Extract the (X, Y) coordinate from the center of the cell holding the provided text.  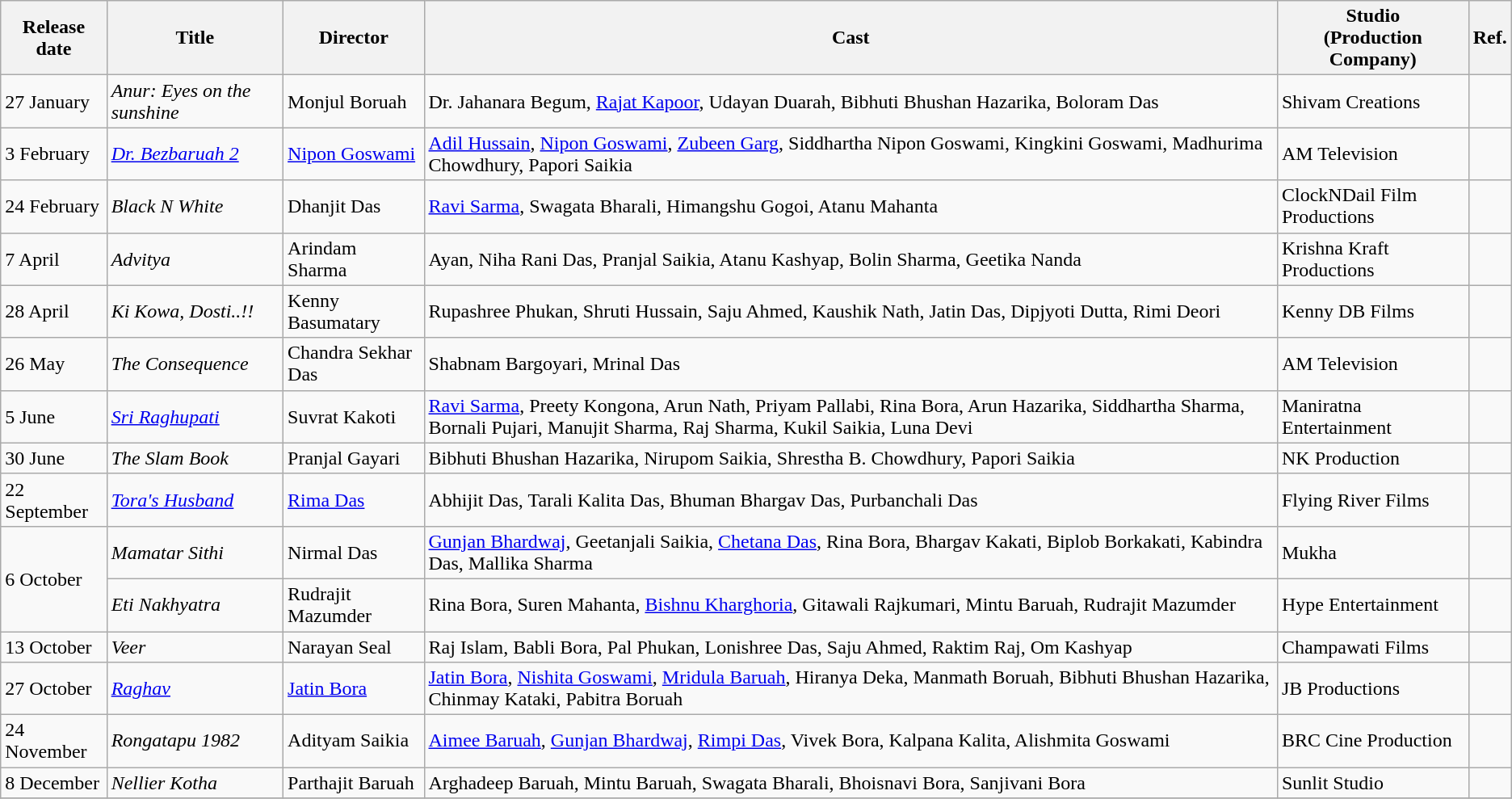
Studio(Production Company) (1373, 38)
Rina Bora, Suren Mahanta, Bishnu Kharghoria, Gitawali Rajkumari, Mintu Baruah, Rudrajit Mazumder (850, 604)
Rima Das (354, 499)
28 April (53, 312)
Shabnam Bargoyari, Mrinal Das (850, 364)
Parthajit Baruah (354, 783)
BRC Cine Production (1373, 742)
Arghadeep Baruah, Mintu Baruah, Swagata Bharali, Bhoisnavi Bora, Sanjivani Bora (850, 783)
Nirmal Das (354, 553)
Dr. Jahanara Begum, Rajat Kapoor, Udayan Duarah, Bibhuti Bhushan Hazarika, Boloram Das (850, 102)
Aimee Baruah, Gunjan Bhardwaj, Rimpi Das, Vivek Bora, Kalpana Kalita, Alishmita Goswami (850, 742)
Ref. (1489, 38)
Adityam Saikia (354, 742)
Rupashree Phukan, Shruti Hussain, Saju Ahmed, Kaushik Nath, Jatin Das, Dipjyoti Dutta, Rimi Deori (850, 312)
Anur: Eyes on the sunshine (195, 102)
Champawati Films (1373, 647)
3 February (53, 153)
Maniratna Entertainment (1373, 417)
Krishna Kraft Productions (1373, 259)
13 October (53, 647)
Mamatar Sithi (195, 553)
Shivam Creations (1373, 102)
Ayan, Niha Rani Das, Pranjal Saikia, Atanu Kashyap, Bolin Sharma, Geetika Nanda (850, 259)
27 October (53, 688)
Black N White (195, 207)
Arindam Sharma (354, 259)
Gunjan Bhardwaj, Geetanjali Saikia, Chetana Das, Rina Bora, Bhargav Kakati, Biplob Borkakati, Kabindra Das, Mallika Sharma (850, 553)
7 April (53, 259)
Ravi Sarma, Swagata Bharali, Himangshu Gogoi, Atanu Mahanta (850, 207)
27 January (53, 102)
30 June (53, 458)
8 December (53, 783)
Advitya (195, 259)
Kenny Basumatary (354, 312)
5 June (53, 417)
Ki Kowa, Dosti..!! (195, 312)
Nellier Kotha (195, 783)
Pranjal Gayari (354, 458)
Sunlit Studio (1373, 783)
Rongatapu 1982 (195, 742)
Abhijit Das, Tarali Kalita Das, Bhuman Bhargav Das, Purbanchali Das (850, 499)
Sri Raghupati (195, 417)
Dr. Bezbaruah 2 (195, 153)
Director (354, 38)
Chandra Sekhar Das (354, 364)
22 September (53, 499)
NK Production (1373, 458)
Raghav (195, 688)
Jatin Bora (354, 688)
Jatin Bora, Nishita Goswami, Mridula Baruah, Hiranya Deka, Manmath Boruah, Bibhuti Bhushan Hazarika, Chinmay Kataki, Pabitra Boruah (850, 688)
26 May (53, 364)
Title (195, 38)
24 November (53, 742)
Nipon Goswami (354, 153)
Veer (195, 647)
Tora's Husband (195, 499)
Flying River Films (1373, 499)
Mukha (1373, 553)
Monjul Boruah (354, 102)
The Slam Book (195, 458)
Cast (850, 38)
24 February (53, 207)
6 October (53, 578)
Dhanjit Das (354, 207)
Kenny DB Films (1373, 312)
Adil Hussain, Nipon Goswami, Zubeen Garg, Siddhartha Nipon Goswami, Kingkini Goswami, Madhurima Chowdhury, Papori Saikia (850, 153)
Eti Nakhyatra (195, 604)
ClockNDail Film Productions (1373, 207)
The Consequence (195, 364)
Bibhuti Bhushan Hazarika, Nirupom Saikia, Shrestha B. Chowdhury, Papori Saikia (850, 458)
Release date (53, 38)
Raj Islam, Babli Bora, Pal Phukan, Lonishree Das, Saju Ahmed, Raktim Raj, Om Kashyap (850, 647)
Narayan Seal (354, 647)
Suvrat Kakoti (354, 417)
JB Productions (1373, 688)
Hype Entertainment (1373, 604)
Rudrajit Mazumder (354, 604)
